Determine the [x, y] coordinate at the center of the cell enclosing the given text.  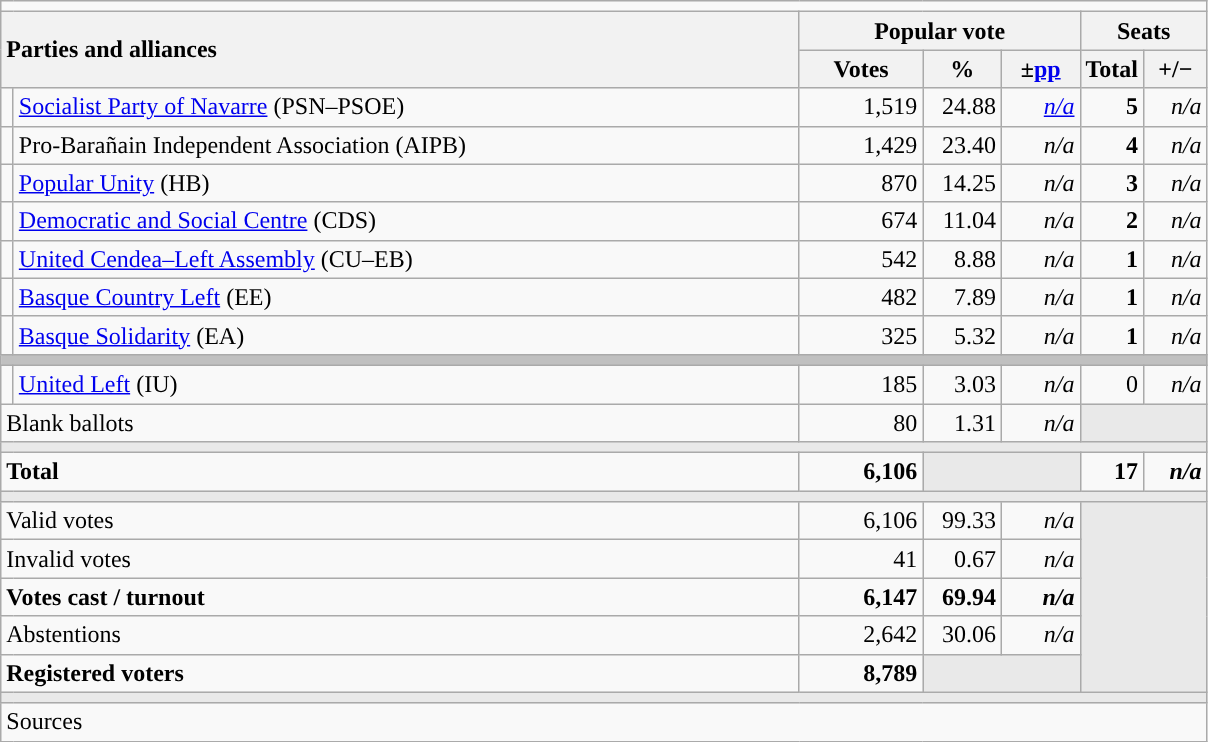
482 [861, 297]
% [962, 69]
7.89 [962, 297]
United Left (IU) [406, 384]
3.03 [962, 384]
325 [861, 335]
2,642 [861, 635]
0 [1112, 384]
±pp [1040, 69]
2 [1112, 221]
Basque Country Left (EE) [406, 297]
Invalid votes [400, 559]
80 [861, 423]
8,789 [861, 673]
870 [861, 183]
5.32 [962, 335]
+/− [1176, 69]
185 [861, 384]
Socialist Party of Navarre (PSN–PSOE) [406, 107]
Democratic and Social Centre (CDS) [406, 221]
1.31 [962, 423]
Popular vote [940, 31]
14.25 [962, 183]
Sources [604, 722]
6,147 [861, 597]
11.04 [962, 221]
Parties and alliances [400, 50]
674 [861, 221]
24.88 [962, 107]
Basque Solidarity (EA) [406, 335]
4 [1112, 145]
3 [1112, 183]
Popular Unity (HB) [406, 183]
Seats [1144, 31]
1,429 [861, 145]
Votes [861, 69]
Valid votes [400, 521]
99.33 [962, 521]
Registered voters [400, 673]
30.06 [962, 635]
Pro-Barañain Independent Association (AIPB) [406, 145]
Votes cast / turnout [400, 597]
Abstentions [400, 635]
23.40 [962, 145]
1,519 [861, 107]
69.94 [962, 597]
0.67 [962, 559]
Blank ballots [400, 423]
17 [1112, 472]
542 [861, 259]
8.88 [962, 259]
United Cendea–Left Assembly (CU–EB) [406, 259]
41 [861, 559]
5 [1112, 107]
